Capture the cell that displays the provided text and extract its [x, y] central coordinate. 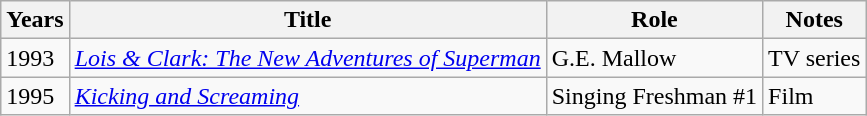
1995 [35, 96]
Years [35, 20]
Kicking and Screaming [308, 96]
Notes [814, 20]
Film [814, 96]
G.E. Mallow [654, 58]
Role [654, 20]
Singing Freshman #1 [654, 96]
Title [308, 20]
Lois & Clark: The New Adventures of Superman [308, 58]
TV series [814, 58]
1993 [35, 58]
